Find where the given text appears and provide that cell's center as [X, Y] coordinate. 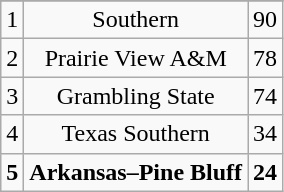
3 [12, 96]
Arkansas–Pine Bluff [136, 172]
Texas Southern [136, 134]
Prairie View A&M [136, 58]
90 [266, 20]
24 [266, 172]
1 [12, 20]
74 [266, 96]
Southern [136, 20]
4 [12, 134]
5 [12, 172]
Grambling State [136, 96]
34 [266, 134]
2 [12, 58]
78 [266, 58]
